Extract the (x, y) coordinate from the center of the cell holding the provided text.  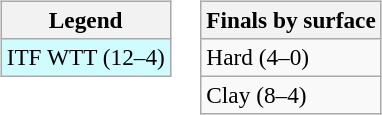
Clay (8–4) (291, 95)
Finals by surface (291, 20)
Legend (86, 20)
ITF WTT (12–4) (86, 57)
Hard (4–0) (291, 57)
